Find where the given text appears and provide that cell's center as [x, y] coordinate. 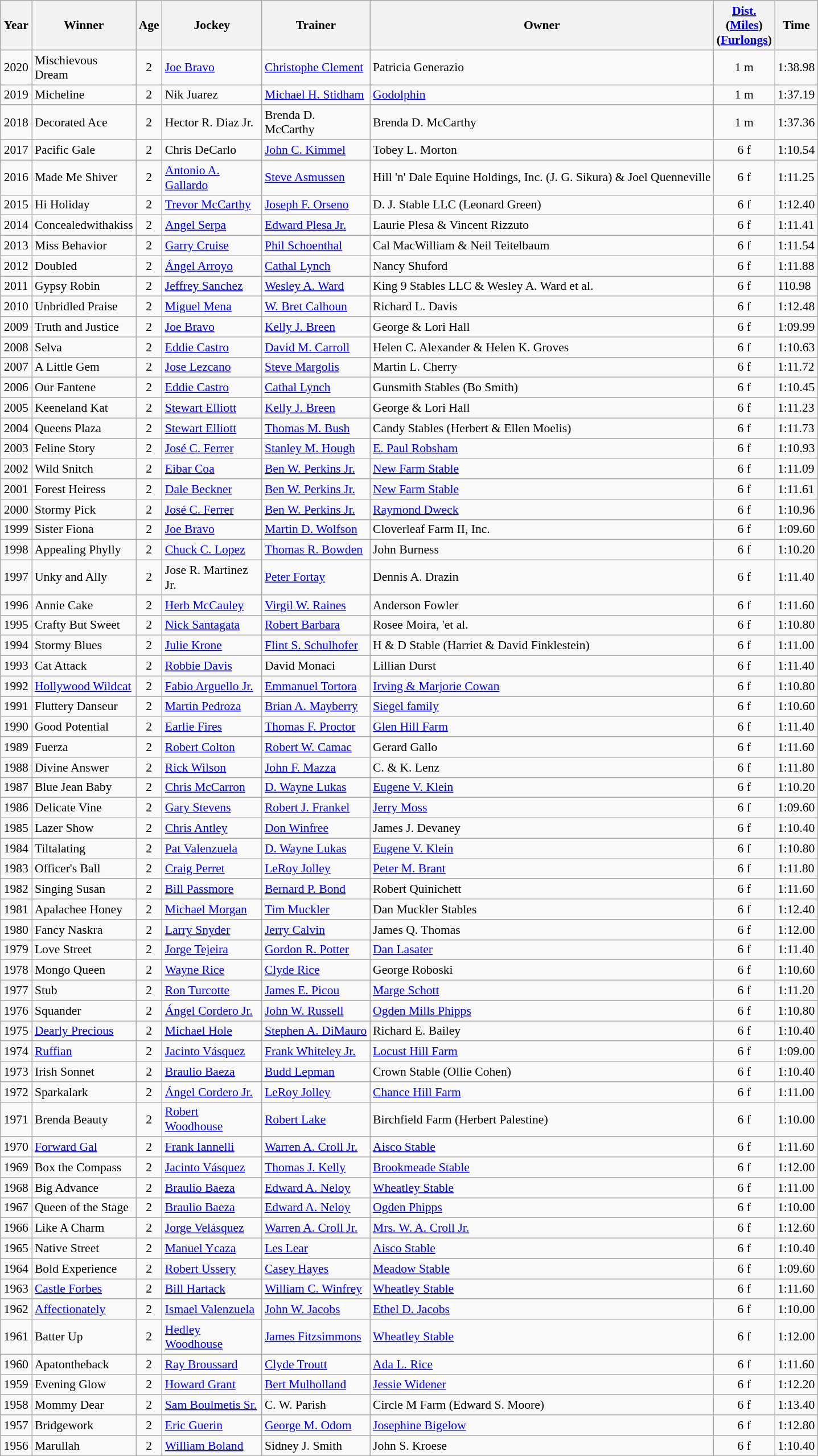
Jockey [212, 25]
James Q. Thomas [542, 930]
Nik Juarez [212, 95]
2006 [16, 388]
Peter M. Brant [542, 869]
Annie Cake [84, 605]
Flint S. Schulhofer [316, 646]
1993 [16, 666]
Clyde Troutt [316, 1364]
Robbie Davis [212, 666]
Helen C. Alexander & Helen K. Groves [542, 347]
1968 [16, 1188]
Robert Quinichett [542, 889]
1:11.73 [796, 428]
1:09.99 [796, 327]
Sam Boulmetis Sr. [212, 1405]
1:11.20 [796, 991]
2000 [16, 510]
Raymond Dweck [542, 510]
Robert W. Camac [316, 747]
Apatontheback [84, 1364]
Mommy Dear [84, 1405]
Queen of the Stage [84, 1208]
1980 [16, 930]
Jose R. Martinez Jr. [212, 577]
James J. Devaney [542, 829]
1:13.40 [796, 1405]
John F. Mazza [316, 768]
1:10.96 [796, 510]
Robert Barbara [316, 625]
1956 [16, 1446]
Owner [542, 25]
1:11.25 [796, 178]
Squander [84, 1011]
Stormy Pick [84, 510]
David M. Carroll [316, 347]
Mongo Queen [84, 970]
1987 [16, 788]
John W. Russell [316, 1011]
Made Me Shiver [84, 178]
Ogden Mills Phipps [542, 1011]
Phil Schoenthal [316, 246]
Thomas R. Bowden [316, 550]
William C. Winfrey [316, 1289]
1977 [16, 991]
Officer's Ball [84, 869]
1962 [16, 1310]
Marullah [84, 1446]
Native Street [84, 1249]
1978 [16, 970]
Siegel family [542, 707]
W. Bret Calhoun [316, 307]
1973 [16, 1072]
1998 [16, 550]
Unbridled Praise [84, 307]
Casey Hayes [316, 1269]
Martin L. Cherry [542, 367]
1974 [16, 1052]
Dan Lasater [542, 950]
Sister Fiona [84, 530]
2003 [16, 449]
Stub [84, 991]
2004 [16, 428]
Rosee Moira, 'et al. [542, 625]
Budd Lepman [316, 1072]
Selva [84, 347]
Robert J. Frankel [316, 808]
Time [796, 25]
Apalachee Honey [84, 909]
Les Lear [316, 1249]
Love Street [84, 950]
Bill Hartack [212, 1289]
1:10.45 [796, 388]
Craig Perret [212, 869]
Bert Mulholland [316, 1385]
John Burness [542, 550]
Robert Colton [212, 747]
Anderson Fowler [542, 605]
Brenda Beauty [84, 1119]
Crafty But Sweet [84, 625]
1:11.72 [796, 367]
1975 [16, 1031]
Ángel Arroyo [212, 266]
Doubled [84, 266]
Dale Beckner [212, 489]
Concealedwithakiss [84, 225]
Box the Compass [84, 1167]
2014 [16, 225]
Like A Charm [84, 1228]
Ada L. Rice [542, 1364]
Thomas M. Bush [316, 428]
2019 [16, 95]
Irish Sonnet [84, 1072]
Irving & Marjorie Cowan [542, 686]
Marge Schott [542, 991]
Eibar Coa [212, 469]
Keeneland Kat [84, 408]
1:11.09 [796, 469]
Bill Passmore [212, 889]
Martin Pedroza [212, 707]
1959 [16, 1385]
Miguel Mena [212, 307]
Ogden Phipps [542, 1208]
Chris Antley [212, 829]
1984 [16, 848]
Bold Experience [84, 1269]
Affectionately [84, 1310]
George M. Odom [316, 1425]
1969 [16, 1167]
Jorge Velásquez [212, 1228]
Glen Hill Farm [542, 727]
Candy Stables (Herbert & Ellen Moelis) [542, 428]
Jerry Moss [542, 808]
Dennis A. Drazin [542, 577]
Our Fantene [84, 388]
Fuerza [84, 747]
1983 [16, 869]
Steve Margolis [316, 367]
Josephine Bigelow [542, 1425]
Feline Story [84, 449]
1971 [16, 1119]
Ruffian [84, 1052]
1:10.63 [796, 347]
1:12.80 [796, 1425]
Nick Santagata [212, 625]
Appealing Phylly [84, 550]
James Fitzsimmons [316, 1337]
1966 [16, 1228]
Frank Whiteley Jr. [316, 1052]
Chance Hill Farm [542, 1092]
1:11.54 [796, 246]
Emmanuel Tortora [316, 686]
Mrs. W. A. Croll Jr. [542, 1228]
Gypsy Robin [84, 286]
2013 [16, 246]
Castle Forbes [84, 1289]
2002 [16, 469]
Fluttery Danseur [84, 707]
1986 [16, 808]
Thomas F. Proctor [316, 727]
2012 [16, 266]
1:11.88 [796, 266]
Robert Ussery [212, 1269]
Brian A. Mayberry [316, 707]
1:12.60 [796, 1228]
Bernard P. Bond [316, 889]
C. W. Parish [316, 1405]
Delicate Vine [84, 808]
2017 [16, 150]
1:10.93 [796, 449]
Gerard Gallo [542, 747]
A Little Gem [84, 367]
Hi Holiday [84, 205]
2007 [16, 367]
Steve Asmussen [316, 178]
Frank Iannelli [212, 1147]
John C. Kimmel [316, 150]
Stormy Blues [84, 646]
Godolphin [542, 95]
Jerry Calvin [316, 930]
Chris McCarron [212, 788]
Truth and Justice [84, 327]
Cat Attack [84, 666]
Pat Valenzuela [212, 848]
Earlie Fires [212, 727]
1957 [16, 1425]
1995 [16, 625]
Miss Behavior [84, 246]
Fabio Arguello Jr. [212, 686]
Wild Snitch [84, 469]
Clyde Rice [316, 970]
1965 [16, 1249]
Mischievous Dream [84, 67]
Dist. (Miles)(Furlongs) [745, 25]
Thomas J. Kelly [316, 1167]
1:11.41 [796, 225]
1999 [16, 530]
C. & K. Lenz [542, 768]
Michael Hole [212, 1031]
Ethel D. Jacobs [542, 1310]
1:11.61 [796, 489]
Decorated Ace [84, 123]
1990 [16, 727]
Jessie Widener [542, 1385]
Gunsmith Stables (Bo Smith) [542, 388]
2001 [16, 489]
1994 [16, 646]
H & D Stable (Harriet & David Finklestein) [542, 646]
1976 [16, 1011]
Singing Susan [84, 889]
Good Potential [84, 727]
Trevor McCarthy [212, 205]
Circle M Farm (Edward S. Moore) [542, 1405]
1972 [16, 1092]
1988 [16, 768]
Jose Lezcano [212, 367]
Ron Turcotte [212, 991]
Hedley Woodhouse [212, 1337]
1982 [16, 889]
Nancy Shuford [542, 266]
1979 [16, 950]
George Roboski [542, 970]
1:37.19 [796, 95]
Joseph F. Orseno [316, 205]
Cloverleaf Farm II, Inc. [542, 530]
2010 [16, 307]
1989 [16, 747]
1958 [16, 1405]
1967 [16, 1208]
Christophe Clement [316, 67]
Micheline [84, 95]
1960 [16, 1364]
Chris DeCarlo [212, 150]
1981 [16, 909]
Evening Glow [84, 1385]
Locust Hill Farm [542, 1052]
1991 [16, 707]
2008 [16, 347]
Forward Gal [84, 1147]
Julie Krone [212, 646]
2005 [16, 408]
110.98 [796, 286]
Batter Up [84, 1337]
Garry Cruise [212, 246]
Crown Stable (Ollie Cohen) [542, 1072]
John W. Jacobs [316, 1310]
Ismael Valenzuela [212, 1310]
1996 [16, 605]
Wayne Rice [212, 970]
1:10.54 [796, 150]
Hector R. Diaz Jr. [212, 123]
Year [16, 25]
1970 [16, 1147]
Stanley M. Hough [316, 449]
Ray Broussard [212, 1364]
Sparkalark [84, 1092]
Age [149, 25]
2016 [16, 178]
Gary Stevens [212, 808]
Blue Jean Baby [84, 788]
King 9 Stables LLC & Wesley A. Ward et al. [542, 286]
1961 [16, 1337]
James E. Picou [316, 991]
Hill 'n' Dale Equine Holdings, Inc. (J. G. Sikura) & Joel Quenneville [542, 178]
1997 [16, 577]
2018 [16, 123]
Tim Muckler [316, 909]
Virgil W. Raines [316, 605]
Don Winfree [316, 829]
Tobey L. Morton [542, 150]
1:09.00 [796, 1052]
Michael Morgan [212, 909]
Chuck C. Lopez [212, 550]
Pacific Gale [84, 150]
Fancy Naskra [84, 930]
E. Paul Robsham [542, 449]
Jeffrey Sanchez [212, 286]
Robert Woodhouse [212, 1119]
Stephen A. DiMauro [316, 1031]
William Boland [212, 1446]
Michael H. Stidham [316, 95]
Tiltalating [84, 848]
Herb McCauley [212, 605]
Unky and Ally [84, 577]
Sidney J. Smith [316, 1446]
Richard E. Bailey [542, 1031]
Gordon R. Potter [316, 950]
Edward Plesa Jr. [316, 225]
1:38.98 [796, 67]
2009 [16, 327]
1985 [16, 829]
Big Advance [84, 1188]
Eric Guerin [212, 1425]
2020 [16, 67]
Robert Lake [316, 1119]
1:12.20 [796, 1385]
Manuel Ycaza [212, 1249]
Divine Answer [84, 768]
1992 [16, 686]
Lazer Show [84, 829]
Hollywood Wildcat [84, 686]
D. J. Stable LLC (Leonard Green) [542, 205]
1:11.23 [796, 408]
1:12.48 [796, 307]
2015 [16, 205]
Laurie Plesa & Vincent Rizzuto [542, 225]
David Monaci [316, 666]
Bridgework [84, 1425]
Lillian Durst [542, 666]
Dearly Precious [84, 1031]
Winner [84, 25]
Queens Plaza [84, 428]
Birchfield Farm (Herbert Palestine) [542, 1119]
Wesley A. Ward [316, 286]
Dan Muckler Stables [542, 909]
Cal MacWilliam & Neil Teitelbaum [542, 246]
Brookmeade Stable [542, 1167]
1963 [16, 1289]
Rick Wilson [212, 768]
Richard L. Davis [542, 307]
Peter Fortay [316, 577]
Patricia Generazio [542, 67]
Larry Snyder [212, 930]
Angel Serpa [212, 225]
Antonio A. Gallardo [212, 178]
John S. Kroese [542, 1446]
Meadow Stable [542, 1269]
Howard Grant [212, 1385]
Jorge Tejeira [212, 950]
Forest Heiress [84, 489]
Martin D. Wolfson [316, 530]
1964 [16, 1269]
2011 [16, 286]
1:37.36 [796, 123]
Trainer [316, 25]
